Provide the [x, y] coordinate of the cell's center where the given text is located.  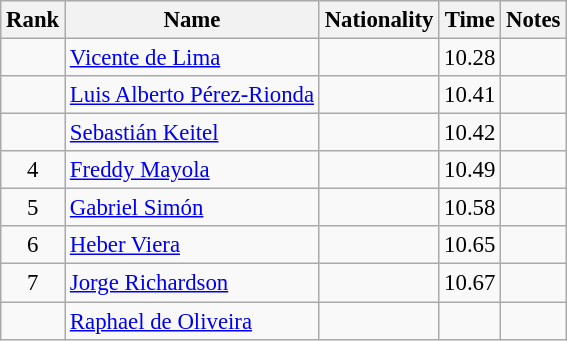
Vicente de Lima [192, 58]
Notes [534, 20]
10.65 [470, 245]
5 [33, 208]
Luis Alberto Pérez-Rionda [192, 95]
Name [192, 20]
4 [33, 170]
Time [470, 20]
Jorge Richardson [192, 283]
10.42 [470, 133]
Sebastián Keitel [192, 133]
Nationality [378, 20]
Heber Viera [192, 245]
Rank [33, 20]
Freddy Mayola [192, 170]
Raphael de Oliveira [192, 321]
10.58 [470, 208]
10.28 [470, 58]
10.49 [470, 170]
10.41 [470, 95]
7 [33, 283]
10.67 [470, 283]
6 [33, 245]
Gabriel Simón [192, 208]
